Determine the [X, Y] coordinate at the center of the cell enclosing the given text.  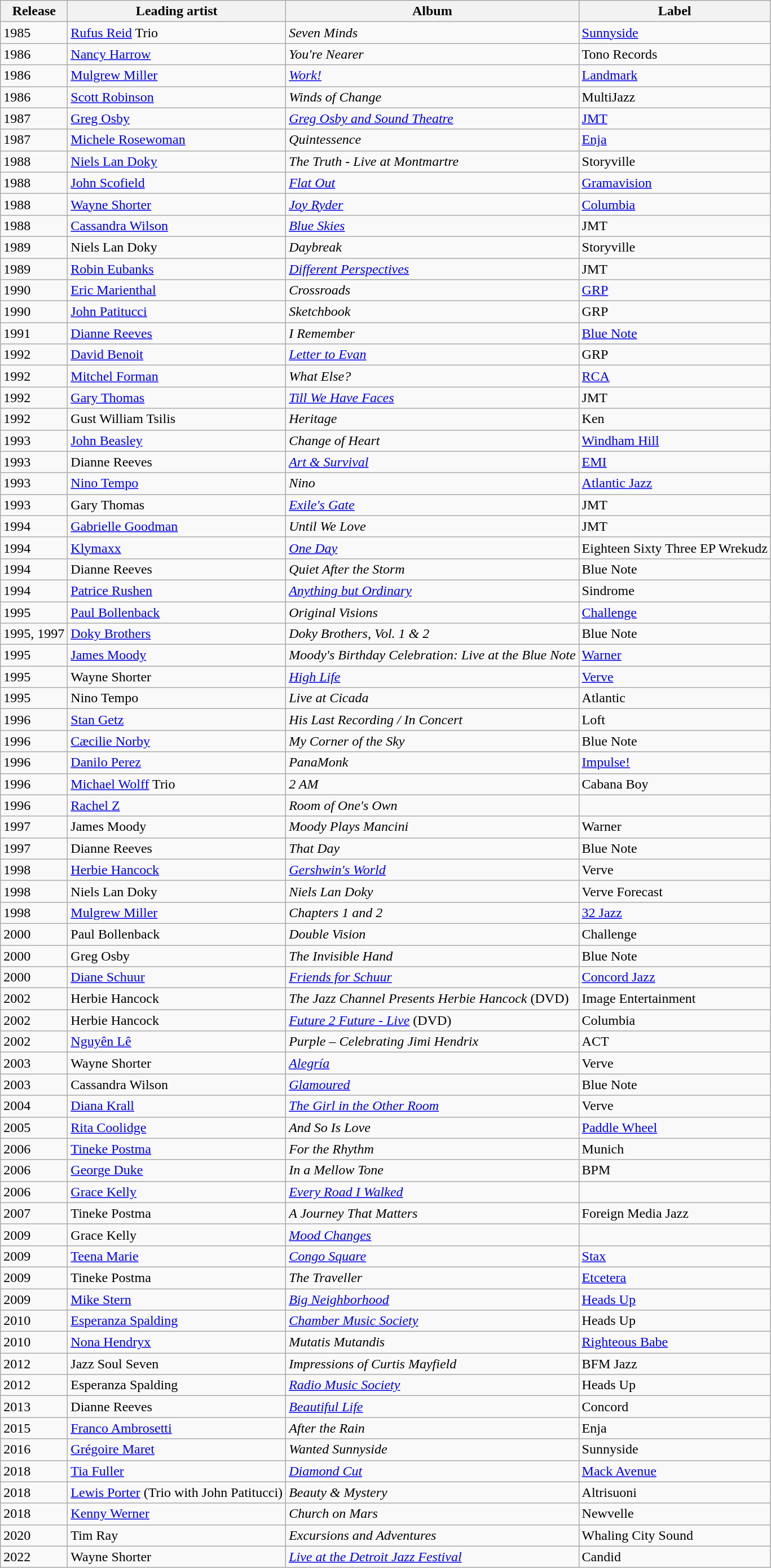
2020 [34, 1535]
Purple – Celebrating Jimi Hendrix [432, 1042]
1991 [34, 333]
Tia Fuller [177, 1471]
Impressions of Curtis Mayfield [432, 1364]
Doky Brothers [177, 634]
Kenny Werner [177, 1514]
For the Rhythm [432, 1149]
Nancy Harrow [177, 54]
Grégoire Maret [177, 1450]
Exile's Gate [432, 505]
Moody's Birthday Celebration: Live at the Blue Note [432, 655]
Wanted Sunnyside [432, 1450]
You're Nearer [432, 54]
Blue Skies [432, 226]
Chapters 1 and 2 [432, 913]
Atlantic [675, 698]
Patrice Rushen [177, 591]
A Journey That Matters [432, 1213]
Newvelle [675, 1514]
Album [432, 11]
2005 [34, 1127]
Quiet After the Storm [432, 569]
Letter to Evan [432, 355]
Beautiful Life [432, 1407]
Flat Out [432, 183]
Different Perspectives [432, 269]
Church on Mars [432, 1514]
Lewis Porter (Trio with John Patitucci) [177, 1492]
Image Entertainment [675, 999]
Art & Survival [432, 462]
Klymaxx [177, 548]
Rita Coolidge [177, 1127]
Winds of Change [432, 97]
Future 2 Future - Live (DVD) [432, 1020]
MultiJazz [675, 97]
Ken [675, 419]
Live at Cicada [432, 698]
Sindrome [675, 591]
George Duke [177, 1170]
Alegría [432, 1063]
Tim Ray [177, 1535]
Until We Love [432, 526]
Greg Osby and Sound Theatre [432, 118]
The Truth - Live at Montmartre [432, 161]
Etcetera [675, 1278]
Franco Ambrosetti [177, 1428]
Diana Krall [177, 1106]
And So Is Love [432, 1127]
Excursions and Adventures [432, 1535]
Live at the Detroit Jazz Festival [432, 1557]
2022 [34, 1557]
Robin Eubanks [177, 269]
EMI [675, 462]
Atlantic Jazz [675, 483]
Radio Music Society [432, 1385]
Candid [675, 1557]
Every Road I Walked [432, 1192]
BFM Jazz [675, 1364]
Joy Ryder [432, 204]
John Beasley [177, 441]
Mack Avenue [675, 1471]
One Day [432, 548]
Eighteen Sixty Three EP Wrekudz [675, 548]
Loft [675, 720]
Concord [675, 1407]
Release [34, 11]
Stax [675, 1256]
Gust William Tsilis [177, 419]
Crossroads [432, 290]
Label [675, 11]
His Last Recording / In Concert [432, 720]
Munich [675, 1149]
Nona Hendryx [177, 1342]
Mike Stern [177, 1299]
Mood Changes [432, 1235]
Rachel Z [177, 805]
Doky Brothers, Vol. 1 & 2 [432, 634]
PanaMonk [432, 763]
Verve Forecast [675, 891]
Gramavision [675, 183]
Jazz Soul Seven [177, 1364]
Tono Records [675, 54]
Paddle Wheel [675, 1127]
Friends for Schuur [432, 977]
Michael Wolff Trio [177, 784]
Diamond Cut [432, 1471]
Eric Marienthal [177, 290]
Foreign Media Jazz [675, 1213]
Congo Square [432, 1256]
Glamoured [432, 1085]
1995, 1997 [34, 634]
That Day [432, 848]
Seven Minds [432, 33]
I Remember [432, 333]
Till We Have Faces [432, 398]
Quintessence [432, 140]
RCA [675, 376]
Concord Jazz [675, 977]
David Benoit [177, 355]
Cæcilie Norby [177, 741]
2015 [34, 1428]
2013 [34, 1407]
John Patitucci [177, 312]
John Scofield [177, 183]
2007 [34, 1213]
Altrisuoni [675, 1492]
Nguyên Lê [177, 1042]
My Corner of the Sky [432, 741]
Change of Heart [432, 441]
High Life [432, 677]
The Traveller [432, 1278]
Chamber Music Society [432, 1321]
2 AM [432, 784]
Righteous Babe [675, 1342]
Nino [432, 483]
Leading artist [177, 11]
Stan Getz [177, 720]
Cabana Boy [675, 784]
The Girl in the Other Room [432, 1106]
Heritage [432, 419]
Room of One's Own [432, 805]
Landmark [675, 76]
Moody Plays Mancini [432, 827]
Work! [432, 76]
BPM [675, 1170]
Teena Marie [177, 1256]
What Else? [432, 376]
Whaling City Sound [675, 1535]
Mutatis Mutandis [432, 1342]
Double Vision [432, 934]
2004 [34, 1106]
Diane Schuur [177, 977]
Gabrielle Goodman [177, 526]
Michele Rosewoman [177, 140]
Sketchbook [432, 312]
2016 [34, 1450]
The Invisible Hand [432, 956]
In a Mellow Tone [432, 1170]
ACT [675, 1042]
Big Neighborhood [432, 1299]
After the Rain [432, 1428]
Scott Robinson [177, 97]
1985 [34, 33]
32 Jazz [675, 913]
Impulse! [675, 763]
Rufus Reid Trio [177, 33]
Danilo Perez [177, 763]
Gershwin's World [432, 870]
Beauty & Mystery [432, 1492]
Mitchel Forman [177, 376]
Original Visions [432, 612]
The Jazz Channel Presents Herbie Hancock (DVD) [432, 999]
Daybreak [432, 247]
Anything but Ordinary [432, 591]
Windham Hill [675, 441]
